Capture the cell that displays the provided text and extract its [x, y] central coordinate. 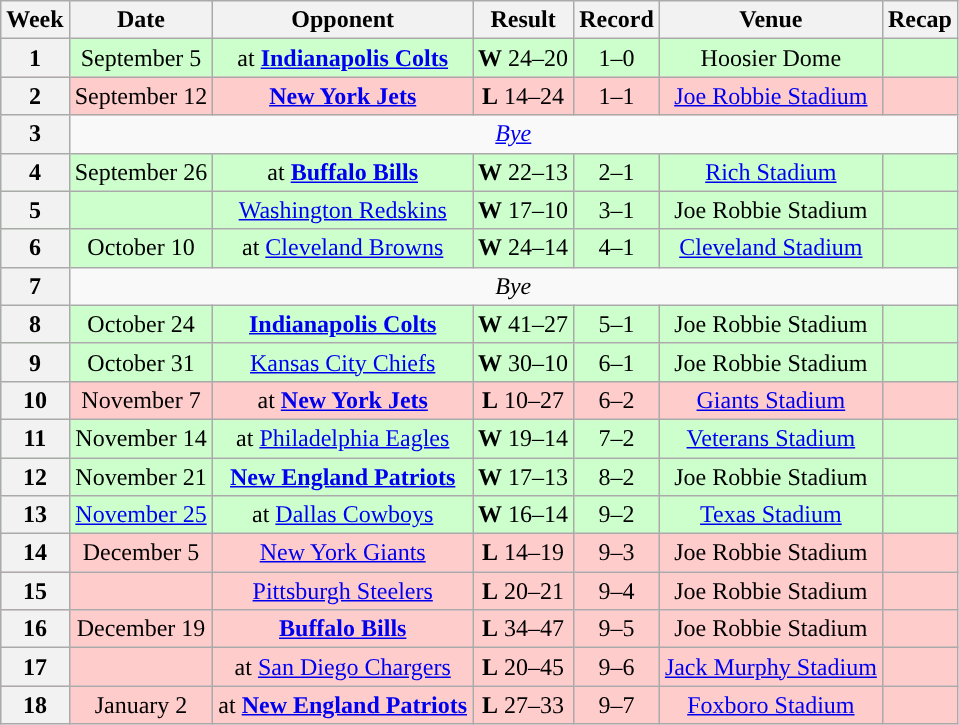
January 2 [141, 705]
at San Diego Chargers [343, 667]
Veterans Stadium [770, 438]
16 [35, 629]
7–2 [617, 438]
L 20–21 [524, 591]
9–7 [617, 705]
September 26 [141, 172]
W 41–27 [524, 324]
6–2 [617, 400]
Rich Stadium [770, 172]
9–6 [617, 667]
Texas Stadium [770, 515]
Indianapolis Colts [343, 324]
November 7 [141, 400]
6–1 [617, 362]
3 [35, 134]
November 21 [141, 477]
New England Patriots [343, 477]
14 [35, 553]
W 16–14 [524, 515]
November 14 [141, 438]
Foxboro Stadium [770, 705]
October 10 [141, 248]
at Philadelphia Eagles [343, 438]
at Dallas Cowboys [343, 515]
9–2 [617, 515]
L 10–27 [524, 400]
2–1 [617, 172]
W 24–14 [524, 248]
W 30–10 [524, 362]
W 17–13 [524, 477]
L 20–45 [524, 667]
New York Jets [343, 96]
September 5 [141, 58]
8–2 [617, 477]
1–1 [617, 96]
Result [524, 20]
Recap [920, 20]
5–1 [617, 324]
11 [35, 438]
at Cleveland Browns [343, 248]
at New York Jets [343, 400]
Cleveland Stadium [770, 248]
9–4 [617, 591]
W 22–13 [524, 172]
9–3 [617, 553]
W 19–14 [524, 438]
October 24 [141, 324]
Record [617, 20]
at Buffalo Bills [343, 172]
4 [35, 172]
4–1 [617, 248]
Buffalo Bills [343, 629]
9 [35, 362]
at Indianapolis Colts [343, 58]
Pittsburgh Steelers [343, 591]
15 [35, 591]
Opponent [343, 20]
Date [141, 20]
December 5 [141, 553]
Week [35, 20]
6 [35, 248]
November 25 [141, 515]
8 [35, 324]
W 17–10 [524, 210]
Kansas City Chiefs [343, 362]
New York Giants [343, 553]
L 34–47 [524, 629]
L 14–24 [524, 96]
Hoosier Dome [770, 58]
12 [35, 477]
1 [35, 58]
Venue [770, 20]
at New England Patriots [343, 705]
W 24–20 [524, 58]
13 [35, 515]
1–0 [617, 58]
December 19 [141, 629]
3–1 [617, 210]
L 27–33 [524, 705]
Giants Stadium [770, 400]
2 [35, 96]
17 [35, 667]
September 12 [141, 96]
October 31 [141, 362]
Washington Redskins [343, 210]
10 [35, 400]
Jack Murphy Stadium [770, 667]
L 14–19 [524, 553]
18 [35, 705]
9–5 [617, 629]
5 [35, 210]
7 [35, 286]
